Extract the (X, Y) coordinate from the center of the cell holding the provided text.  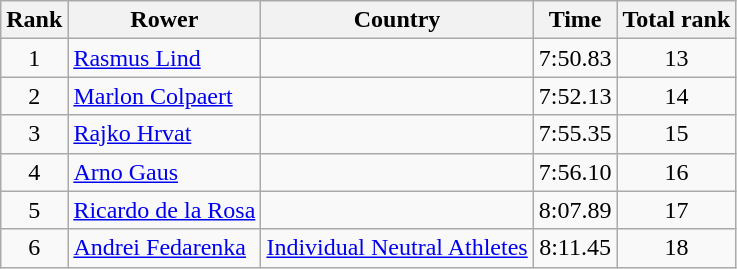
1 (34, 58)
Marlon Colpaert (164, 96)
8:11.45 (575, 248)
18 (676, 248)
Arno Gaus (164, 172)
3 (34, 134)
Country (397, 20)
Rajko Hrvat (164, 134)
15 (676, 134)
7:56.10 (575, 172)
Ricardo de la Rosa (164, 210)
14 (676, 96)
4 (34, 172)
17 (676, 210)
Rasmus Lind (164, 58)
Time (575, 20)
6 (34, 248)
Total rank (676, 20)
13 (676, 58)
Andrei Fedarenka (164, 248)
16 (676, 172)
7:52.13 (575, 96)
Rower (164, 20)
2 (34, 96)
7:55.35 (575, 134)
7:50.83 (575, 58)
Individual Neutral Athletes (397, 248)
5 (34, 210)
8:07.89 (575, 210)
Rank (34, 20)
